Output the (X, Y) coordinate of the center of the cell containing the given text.  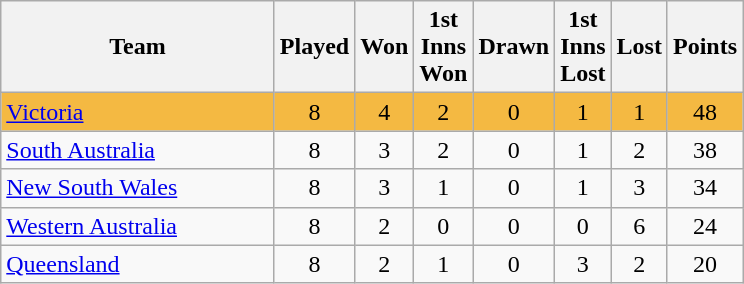
Queensland (138, 264)
South Australia (138, 150)
Lost (639, 47)
1st Inns Won (444, 47)
Western Australia (138, 226)
38 (704, 150)
Won (384, 47)
Drawn (514, 47)
1st Inns Lost (583, 47)
6 (639, 226)
Victoria (138, 112)
34 (704, 188)
24 (704, 226)
48 (704, 112)
Team (138, 47)
20 (704, 264)
New South Wales (138, 188)
4 (384, 112)
Played (314, 47)
Points (704, 47)
